For the text-containing cell, return its midpoint in (x, y) coordinate format. 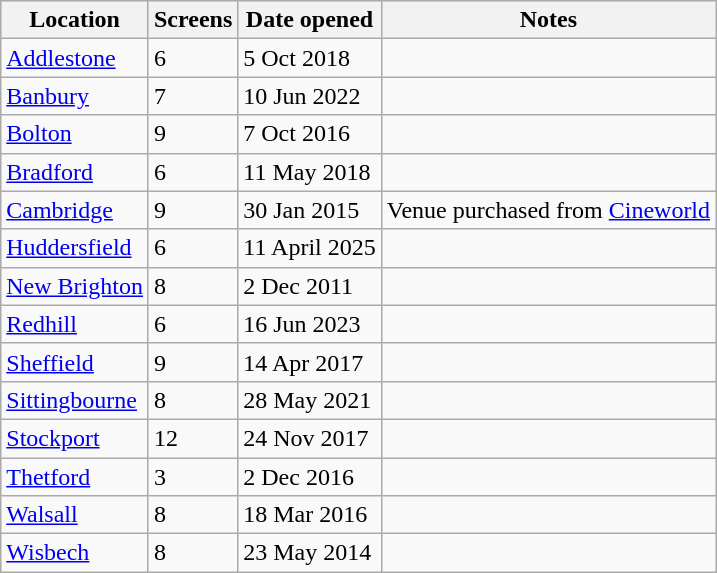
10 Jun 2022 (310, 96)
Stockport (75, 438)
Walsall (75, 515)
New Brighton (75, 286)
Banbury (75, 96)
Bolton (75, 134)
11 May 2018 (310, 172)
Huddersfield (75, 248)
28 May 2021 (310, 400)
7 Oct 2016 (310, 134)
Location (75, 20)
2 Dec 2011 (310, 286)
16 Jun 2023 (310, 324)
Bradford (75, 172)
2 Dec 2016 (310, 477)
30 Jan 2015 (310, 210)
Date opened (310, 20)
Notes (548, 20)
Sheffield (75, 362)
Thetford (75, 477)
11 April 2025 (310, 248)
12 (192, 438)
14 Apr 2017 (310, 362)
24 Nov 2017 (310, 438)
Venue purchased from Cineworld (548, 210)
Screens (192, 20)
7 (192, 96)
Sittingbourne (75, 400)
Redhill (75, 324)
18 Mar 2016 (310, 515)
5 Oct 2018 (310, 58)
3 (192, 477)
Wisbech (75, 553)
23 May 2014 (310, 553)
Addlestone (75, 58)
Cambridge (75, 210)
